Capture the cell that displays the provided text and extract its (X, Y) central coordinate. 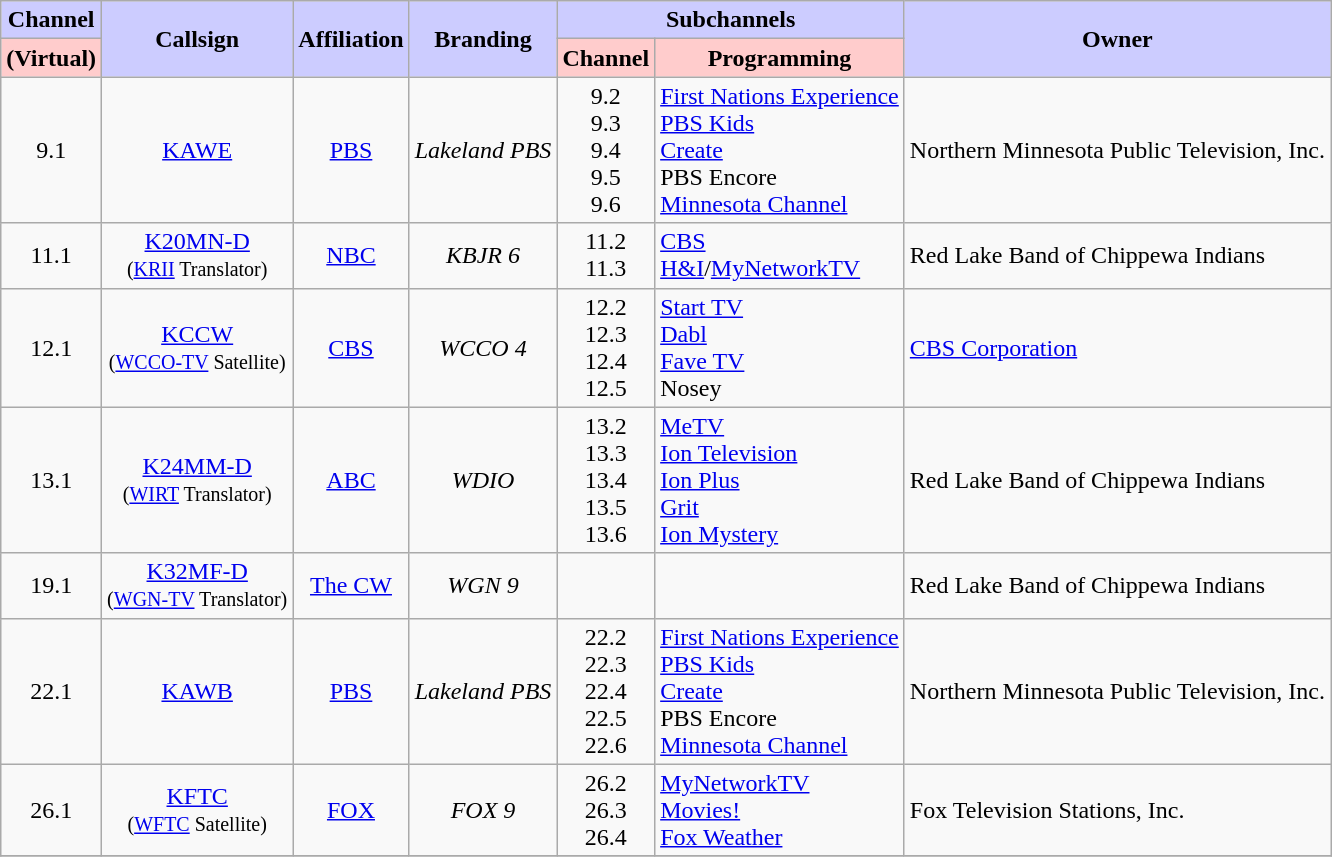
13.1 (52, 480)
22.222.322.422.522.6 (606, 691)
MyNetworkTVMovies!Fox Weather (780, 810)
19.1 (52, 586)
WGN 9 (483, 586)
22.1 (52, 691)
KAWB (198, 691)
13.213.313.413.513.6 (606, 480)
NBC (351, 256)
12.1 (52, 348)
Subchannels (730, 20)
KFTC(WFTC Satellite) (198, 810)
CBS Corporation (1117, 348)
Affiliation (351, 39)
Callsign (198, 39)
Owner (1117, 39)
FOX (351, 810)
Programming (780, 58)
Fox Television Stations, Inc. (1117, 810)
9.1 (52, 150)
9.29.39.49.59.6 (606, 150)
K20MN-D (KRII Translator) (198, 256)
CBSH&I/MyNetworkTV (780, 256)
WCCO 4 (483, 348)
WDIO (483, 480)
26.226.326.4 (606, 810)
26.1 (52, 810)
KCCW (WCCO-TV Satellite) (198, 348)
FOX 9 (483, 810)
The CW (351, 586)
(Virtual) (52, 58)
KBJR 6 (483, 256)
K32MF-D (WGN-TV Translator) (198, 586)
K24MM-D (WIRT Translator) (198, 480)
11.211.3 (606, 256)
CBS (351, 348)
Start TVDablFave TVNosey (780, 348)
11.1 (52, 256)
KAWE (198, 150)
MeTVIon TelevisionIon PlusGritIon Mystery (780, 480)
ABC (351, 480)
Branding (483, 39)
12.212.312.412.5 (606, 348)
